Scan for the cell matching the given text and deliver its [x, y] coordinate at center. 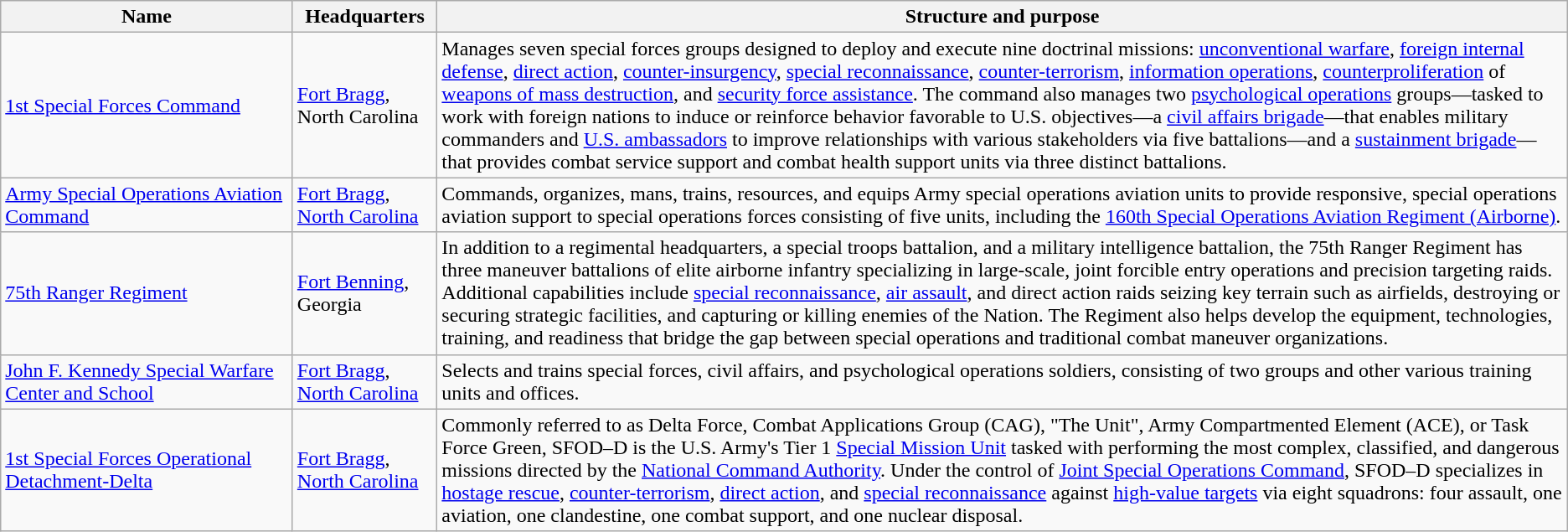
Name [147, 17]
Structure and purpose [1002, 17]
Headquarters [365, 17]
75th Ranger Regiment [147, 293]
1st Special Forces Operational Detachment-Delta [147, 470]
Army Special Operations Aviation Command [147, 204]
Fort Benning, Georgia [365, 293]
1st Special Forces Command [147, 106]
John F. Kennedy Special Warfare Center and School [147, 382]
